Capture the cell that displays the provided text and extract its [X, Y] central coordinate. 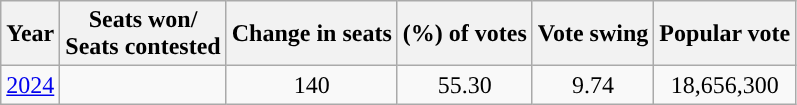
Seats won/Seats contested [143, 34]
Vote swing [593, 34]
2024 [30, 85]
55.30 [464, 85]
(%) of votes [464, 34]
Change in seats [312, 34]
140 [312, 85]
18,656,300 [725, 85]
Popular vote [725, 34]
Year [30, 34]
9.74 [593, 85]
